Return (x, y) of the center of cell containing provided text 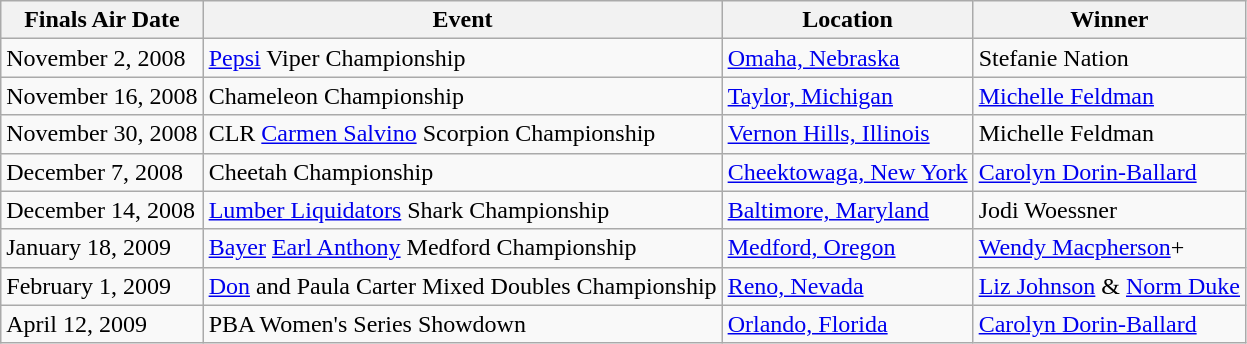
November 2, 2008 (102, 58)
Finals Air Date (102, 20)
December 7, 2008 (102, 172)
April 12, 2009 (102, 324)
Taylor, Michigan (848, 96)
Jodi Woessner (1109, 210)
Omaha, Nebraska (848, 58)
Wendy Macpherson+ (1109, 248)
November 30, 2008 (102, 134)
Vernon Hills, Illinois (848, 134)
Orlando, Florida (848, 324)
Bayer Earl Anthony Medford Championship (462, 248)
Cheektowaga, New York (848, 172)
February 1, 2009 (102, 286)
Liz Johnson & Norm Duke (1109, 286)
January 18, 2009 (102, 248)
Event (462, 20)
November 16, 2008 (102, 96)
Stefanie Nation (1109, 58)
Reno, Nevada (848, 286)
Location (848, 20)
December 14, 2008 (102, 210)
Medford, Oregon (848, 248)
Baltimore, Maryland (848, 210)
Pepsi Viper Championship (462, 58)
Chameleon Championship (462, 96)
CLR Carmen Salvino Scorpion Championship (462, 134)
Don and Paula Carter Mixed Doubles Championship (462, 286)
Winner (1109, 20)
PBA Women's Series Showdown (462, 324)
Cheetah Championship (462, 172)
Lumber Liquidators Shark Championship (462, 210)
